Find where the given text appears and provide that cell's center as (x, y) coordinate. 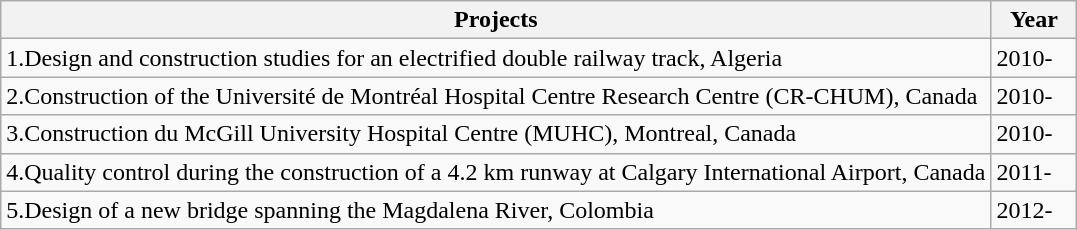
2.Construction of the Université de Montréal Hospital Centre Research Centre (CR-CHUM), Canada (496, 96)
4.Quality control during the construction of a 4.2 km runway at Calgary International Airport, Canada (496, 172)
Year (1034, 20)
2011- (1034, 172)
2012- (1034, 210)
Projects (496, 20)
5.Design of a new bridge spanning the Magdalena River, Colombia (496, 210)
3.Construction du McGill University Hospital Centre (MUHC), Montreal, Canada (496, 134)
1.Design and construction studies for an electrified double railway track, Algeria (496, 58)
